Return (X, Y) of the center of cell containing provided text 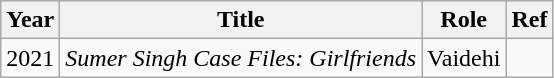
Year (30, 20)
Sumer Singh Case Files: Girlfriends (241, 58)
2021 (30, 58)
Vaidehi (464, 58)
Title (241, 20)
Role (464, 20)
Ref (530, 20)
